Return (x, y) of the center of cell containing provided text 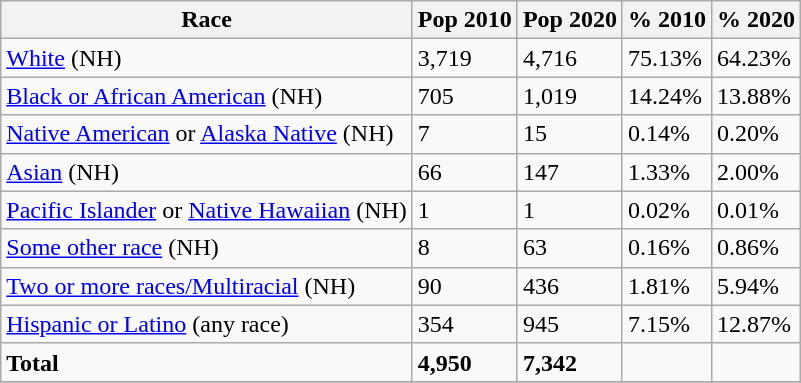
Some other race (NH) (207, 248)
% 2020 (756, 20)
436 (570, 286)
Pop 2010 (464, 20)
147 (570, 172)
5.94% (756, 286)
66 (464, 172)
15 (570, 134)
4,950 (464, 362)
0.86% (756, 248)
% 2010 (666, 20)
7.15% (666, 324)
63 (570, 248)
Pop 2020 (570, 20)
4,716 (570, 58)
1.33% (666, 172)
354 (464, 324)
7,342 (570, 362)
0.20% (756, 134)
64.23% (756, 58)
1,019 (570, 96)
1.81% (666, 286)
Two or more races/Multiracial (NH) (207, 286)
2.00% (756, 172)
705 (464, 96)
13.88% (756, 96)
Pacific Islander or Native Hawaiian (NH) (207, 210)
Total (207, 362)
3,719 (464, 58)
Native American or Alaska Native (NH) (207, 134)
7 (464, 134)
0.02% (666, 210)
75.13% (666, 58)
90 (464, 286)
White (NH) (207, 58)
Black or African American (NH) (207, 96)
12.87% (756, 324)
945 (570, 324)
0.16% (666, 248)
8 (464, 248)
Asian (NH) (207, 172)
Hispanic or Latino (any race) (207, 324)
0.14% (666, 134)
0.01% (756, 210)
14.24% (666, 96)
Race (207, 20)
